From the cell containing the given text, extract its center point as (X, Y) coordinate. 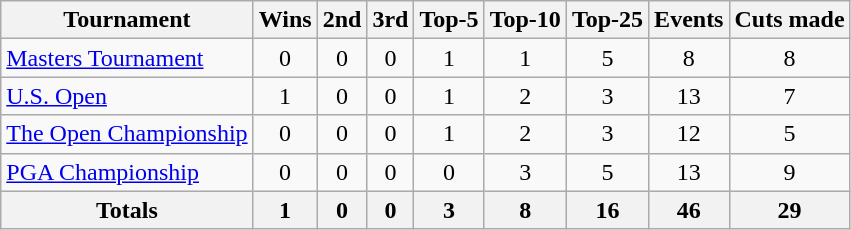
29 (790, 210)
3rd (390, 20)
12 (689, 134)
Top-10 (525, 20)
Masters Tournament (127, 58)
Top-5 (449, 20)
Totals (127, 210)
46 (689, 210)
2nd (342, 20)
Top-25 (607, 20)
Events (689, 20)
Wins (285, 20)
7 (790, 96)
9 (790, 172)
The Open Championship (127, 134)
Tournament (127, 20)
PGA Championship (127, 172)
Cuts made (790, 20)
16 (607, 210)
U.S. Open (127, 96)
